For the text-containing cell, return its midpoint in (X, Y) coordinate format. 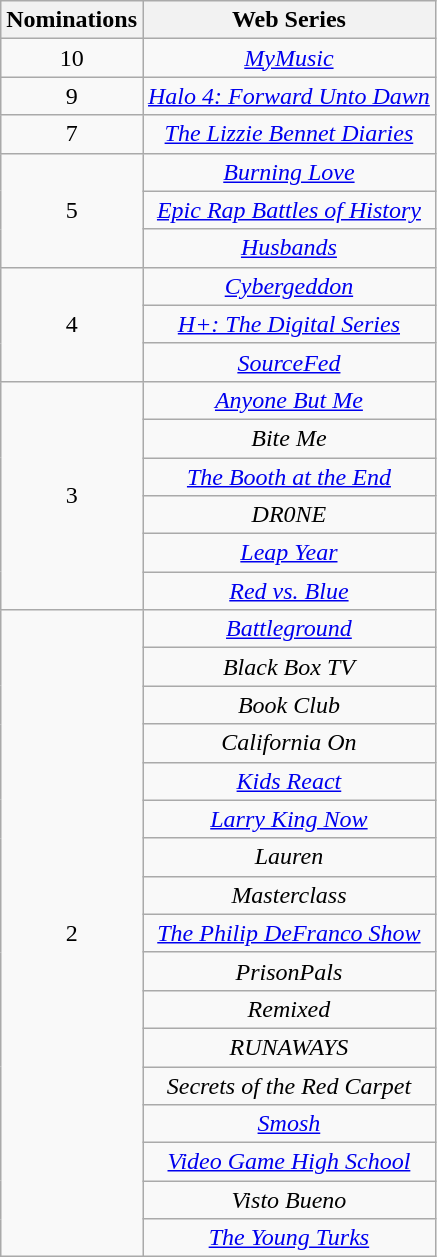
Husbands (288, 248)
MyMusic (288, 58)
RUNAWAYS (288, 1047)
Secrets of the Red Carpet (288, 1085)
Larry King Now (288, 819)
10 (72, 58)
9 (72, 96)
Visto Bueno (288, 1200)
4 (72, 324)
Red vs. Blue (288, 591)
Book Club (288, 705)
The Philip DeFranco Show (288, 933)
Leap Year (288, 553)
5 (72, 210)
Nominations (72, 20)
Remixed (288, 1009)
Masterclass (288, 895)
Black Box TV (288, 667)
Web Series (288, 20)
The Lizzie Bennet Diaries (288, 134)
California On (288, 743)
SourceFed (288, 362)
The Booth at the End (288, 477)
H+: The Digital Series (288, 324)
Halo 4: Forward Unto Dawn (288, 96)
Lauren (288, 857)
Anyone But Me (288, 400)
Battleground (288, 629)
The Young Turks (288, 1238)
PrisonPals (288, 971)
2 (72, 934)
Kids React (288, 781)
Burning Love (288, 172)
Cybergeddon (288, 286)
Video Game High School (288, 1162)
3 (72, 495)
DR0NE (288, 515)
Bite Me (288, 438)
Epic Rap Battles of History (288, 210)
7 (72, 134)
Smosh (288, 1124)
